Find where the given text appears and provide that cell's center as (X, Y) coordinate. 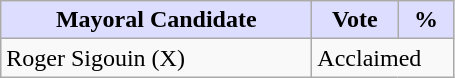
Roger Sigouin (X) (156, 58)
Mayoral Candidate (156, 20)
Acclaimed (383, 58)
Vote (355, 20)
% (426, 20)
